Locate the cell with the specified text and output its [X, Y] center coordinate. 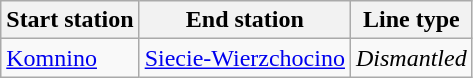
Komnino [70, 58]
Dismantled [411, 58]
Start station [70, 20]
Siecie-Wierzchocino [244, 58]
Line type [411, 20]
End station [244, 20]
